Capture the cell that displays the provided text and extract its (X, Y) central coordinate. 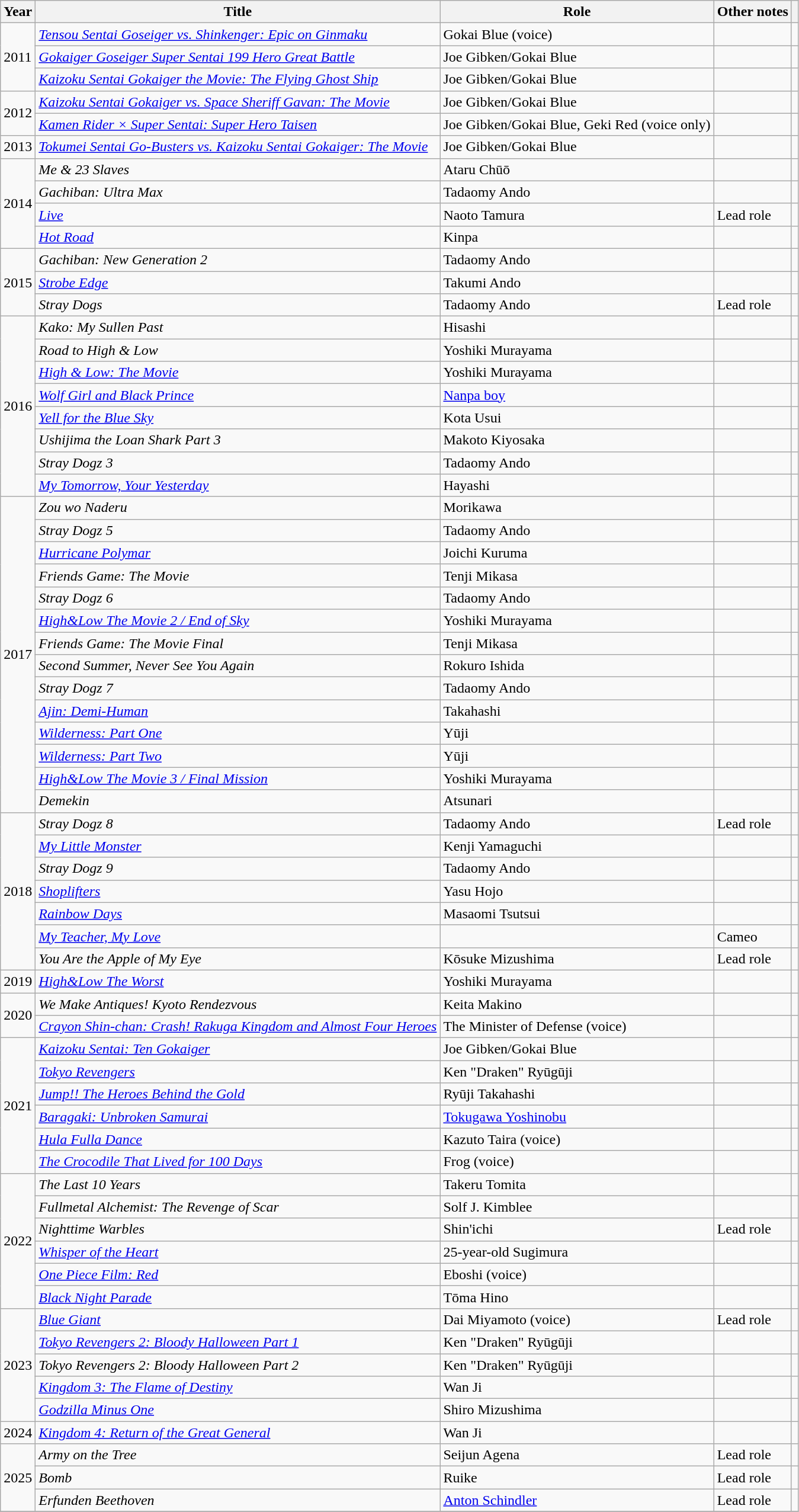
Ataru Chūō (577, 169)
2024 (18, 1433)
Gachiban: Ultra Max (238, 192)
Takahashi (577, 711)
Kaizoku Sentai Gokaiger vs. Space Sheriff Gavan: The Movie (238, 102)
Stray Dogz 7 (238, 688)
Friends Game: The Movie (238, 575)
Tokumei Sentai Go-Busters vs. Kaizoku Sentai Gokaiger: The Movie (238, 147)
Kaizoku Sentai: Ten Gokaiger (238, 1049)
2011 (18, 57)
Shin'ichi (577, 1229)
Kako: My Sullen Past (238, 328)
High&Low The Movie 2 / End of Sky (238, 620)
2017 (18, 654)
Fullmetal Alchemist: The Revenge of Scar (238, 1207)
Bomb (238, 1478)
Kōsuke Mizushima (577, 959)
Shoplifters (238, 891)
Naoto Tamura (577, 214)
Kota Usui (577, 418)
2016 (18, 406)
Tokyo Revengers (238, 1072)
Year (18, 12)
Kinpa (577, 237)
2014 (18, 203)
Yell for the Blue Sky (238, 418)
The Minister of Defense (voice) (577, 1027)
Stray Dogz 3 (238, 463)
High & Low: The Movie (238, 373)
Makoto Kiyosaka (577, 440)
The Crocodile That Lived for 100 Days (238, 1162)
Kamen Rider × Super Sentai: Super Hero Taisen (238, 124)
Kingdom 3: The Flame of Destiny (238, 1388)
Erfunden Beethoven (238, 1500)
Title (238, 12)
Morikawa (577, 508)
Masaomi Tsutsui (577, 914)
Cameo (752, 936)
Blue Giant (238, 1319)
High&Low The Movie 3 / Final Mission (238, 779)
Kaizoku Sentai Gokaiger the Movie: The Flying Ghost Ship (238, 79)
Tokyo Revengers 2: Bloody Halloween Part 1 (238, 1342)
Tokyo Revengers 2: Bloody Halloween Part 2 (238, 1364)
Role (577, 12)
Dai Miyamoto (voice) (577, 1319)
Wolf Girl and Black Prince (238, 395)
My Teacher, My Love (238, 936)
Keita Makino (577, 1004)
Kazuto Taira (voice) (577, 1139)
2022 (18, 1241)
High&Low The Worst (238, 981)
Hisashi (577, 328)
Stray Dogz 6 (238, 598)
Hot Road (238, 237)
My Tomorrow, Your Yesterday (238, 485)
Nighttime Warbles (238, 1229)
2023 (18, 1364)
Takumi Ando (577, 283)
Wilderness: Part Two (238, 756)
Godzilla Minus One (238, 1410)
Kingdom 4: Return of the Great General (238, 1433)
Gokaiger Goseiger Super Sentai 199 Hero Great Battle (238, 57)
Me & 23 Slaves (238, 169)
Anton Schindler (577, 1500)
2019 (18, 981)
Ruike (577, 1478)
One Piece Film: Red (238, 1274)
Zou wo Naderu (238, 508)
Takeru Tomita (577, 1184)
Solf J. Kimblee (577, 1207)
Live (238, 214)
2015 (18, 282)
2021 (18, 1106)
Kenji Yamaguchi (577, 846)
Second Summer, Never See You Again (238, 666)
Nanpa boy (577, 395)
Hurricane Polymar (238, 553)
Strobe Edge (238, 283)
Road to High & Low (238, 350)
Crayon Shin-chan: Crash! Rakuga Kingdom and Almost Four Heroes (238, 1027)
2013 (18, 147)
2020 (18, 1016)
Rainbow Days (238, 914)
Frog (voice) (577, 1162)
My Little Monster (238, 846)
Ushijima the Loan Shark Part 3 (238, 440)
Black Night Parade (238, 1297)
Yasu Hojo (577, 891)
2018 (18, 891)
2012 (18, 113)
Seijun Agena (577, 1455)
Tokugawa Yoshinobu (577, 1117)
The Last 10 Years (238, 1184)
Stray Dogz 8 (238, 824)
Atsunari (577, 801)
Gachiban: New Generation 2 (238, 260)
25-year-old Sugimura (577, 1252)
Rokuro Ishida (577, 666)
Eboshi (voice) (577, 1274)
Gokai Blue (voice) (577, 34)
Baragaki: Unbroken Samurai (238, 1117)
Stray Dogz 5 (238, 530)
Joichi Kuruma (577, 553)
Friends Game: The Movie Final (238, 643)
Whisper of the Heart (238, 1252)
Jump!! The Heroes Behind the Gold (238, 1094)
Tōma Hino (577, 1297)
You Are the Apple of My Eye (238, 959)
Army on the Tree (238, 1455)
Ryūji Takahashi (577, 1094)
Demekin (238, 801)
Joe Gibken/Gokai Blue, Geki Red (voice only) (577, 124)
Stray Dogs (238, 305)
Hayashi (577, 485)
Wilderness: Part One (238, 733)
Tensou Sentai Goseiger vs. Shinkenger: Epic on Ginmaku (238, 34)
Ajin: Demi-Human (238, 711)
Shiro Mizushima (577, 1410)
Stray Dogz 9 (238, 869)
Other notes (752, 12)
Hula Fulla Dance (238, 1139)
We Make Antiques! Kyoto Rendezvous (238, 1004)
2025 (18, 1478)
